From the cell containing the given text, extract its center point as (x, y) coordinate. 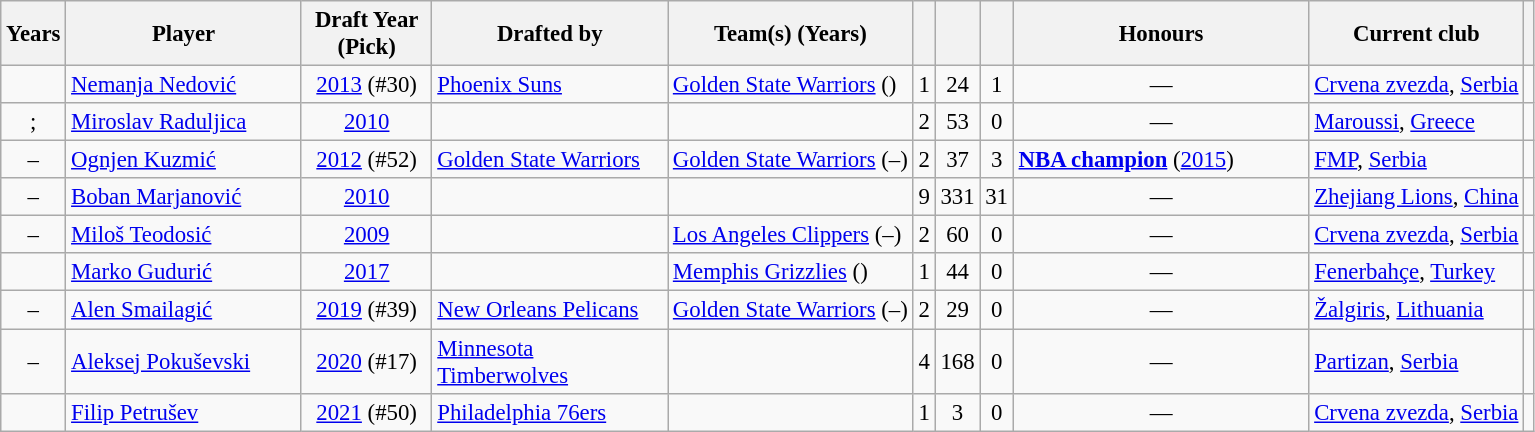
Drafted by (550, 34)
Alen Smailagić (184, 310)
Current club (1416, 34)
53 (958, 122)
Golden State Warriors (550, 160)
Partizan, Serbia (1416, 362)
37 (958, 160)
4 (924, 362)
Years (34, 34)
Fenerbahçe, Turkey (1416, 273)
Maroussi, Greece (1416, 122)
Žalgiris, Lithuania (1416, 310)
Minnesota Timberwolves (550, 362)
Memphis Grizzlies () (791, 273)
Player (184, 34)
2012 (#52) (366, 160)
2020 (#17) (366, 362)
Phoenix Suns (550, 85)
60 (958, 235)
NBA champion (2015) (1161, 160)
168 (958, 362)
2021 (#50) (366, 412)
Boban Marjanović (184, 197)
2019 (#39) (366, 310)
Marko Gudurić (184, 273)
Miloš Teodosić (184, 235)
Draft Year (Pick) (366, 34)
Ognjen Kuzmić (184, 160)
2017 (366, 273)
Nemanja Nedović (184, 85)
Aleksej Pokuševski (184, 362)
Philadelphia 76ers (550, 412)
2009 (366, 235)
Los Angeles Clippers (–) (791, 235)
29 (958, 310)
Zhejiang Lions, China (1416, 197)
Miroslav Raduljica (184, 122)
New Orleans Pelicans (550, 310)
Team(s) (Years) (791, 34)
FMP, Serbia (1416, 160)
2013 (#30) (366, 85)
Golden State Warriors () (791, 85)
44 (958, 273)
24 (958, 85)
331 (958, 197)
31 (996, 197)
Filip Petrušev (184, 412)
Honours (1161, 34)
; (34, 122)
9 (924, 197)
